Extract the (X, Y) coordinate from the center of the cell holding the provided text.  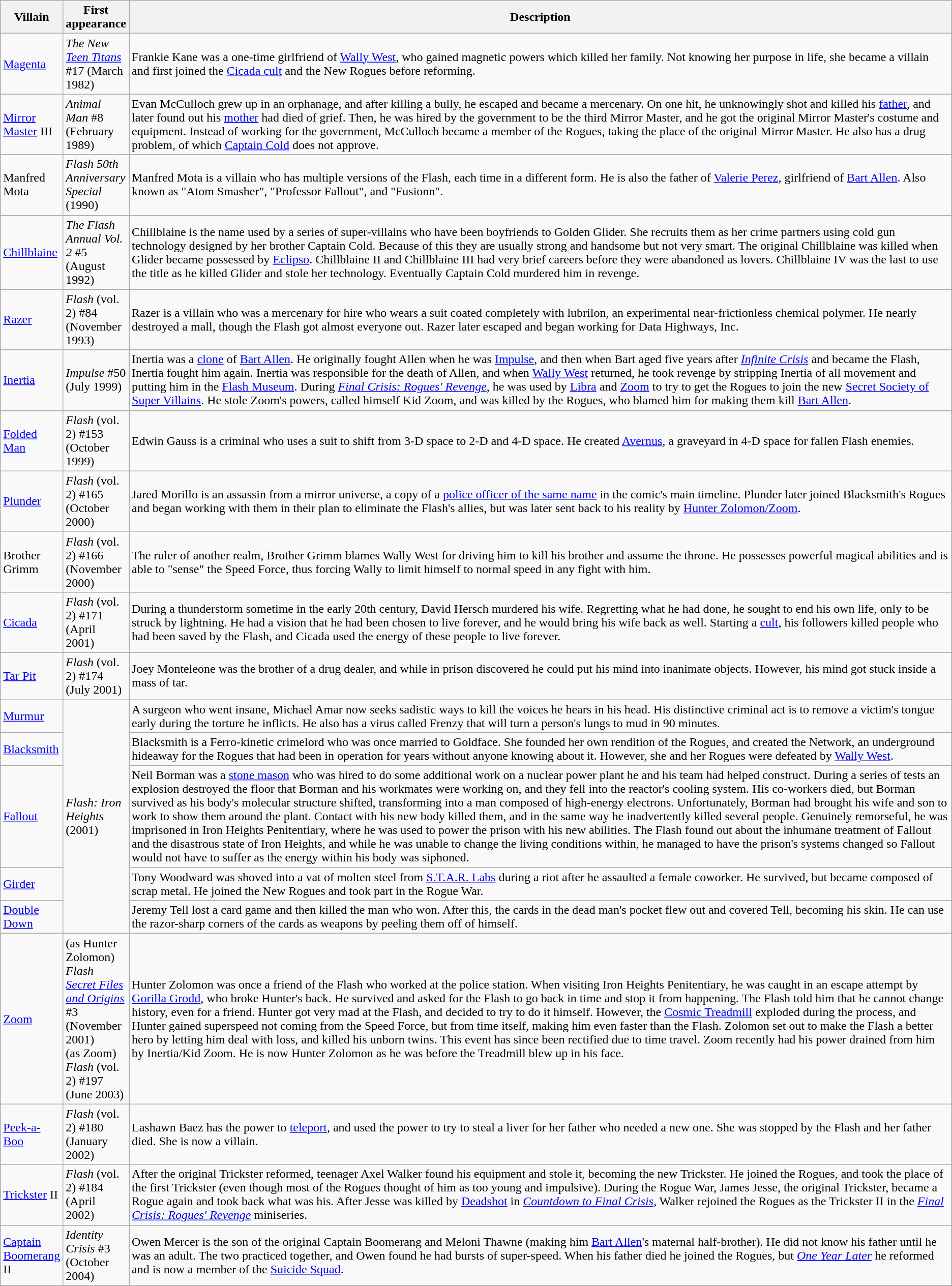
First appearance (96, 17)
Flash (vol. 2) #165 (October 2000) (96, 501)
Tar Pit (32, 676)
Peek-a-Boo (32, 1134)
Blacksmith (32, 750)
Flash (vol. 2) #171 (April 2001) (96, 622)
Flash: Iron Heights (2001) (96, 817)
Identity Crisis #3 (October 2004) (96, 1255)
Brother Grimm (32, 561)
Murmur (32, 716)
Captain Boomerang II (32, 1255)
Razer (32, 319)
Mirror Master III (32, 124)
Double Down (32, 917)
Flash (vol. 2) #180 (January 2002) (96, 1134)
Flash (vol. 2) #174 (July 2001) (96, 676)
Inertia (32, 380)
The New Teen Titans #17 (March 1982) (96, 64)
Trickster II (32, 1195)
The Flash Annual Vol. 2 #5 (August 1992) (96, 252)
Flash 50th Anniversary Special (1990) (96, 185)
Zoom (32, 1019)
Description (541, 17)
Flash (vol. 2) #184 (April 2002) (96, 1195)
(as Hunter Zolomon)Flash Secret Files and Origins #3 (November 2001)(as Zoom)Flash (vol. 2) #197 (June 2003) (96, 1019)
Flash (vol. 2) #166 (November 2000) (96, 561)
Girder (32, 884)
Magenta (32, 64)
Villain (32, 17)
Flash (vol. 2) #153 (October 1999) (96, 440)
Cicada (32, 622)
Plunder (32, 501)
Fallout (32, 817)
Impulse #50 (July 1999) (96, 380)
Chillblaine (32, 252)
Manfred Mota (32, 185)
Folded Man (32, 440)
Flash (vol. 2) #84 (November 1993) (96, 319)
Animal Man #8 (February 1989) (96, 124)
